Output the (X, Y) coordinate of the center of the cell containing the given text.  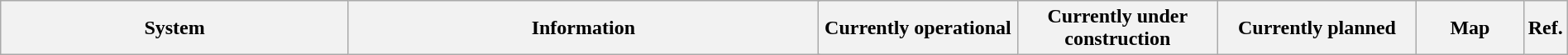
Currently under construction (1117, 28)
Information (583, 28)
System (175, 28)
Ref. (1545, 28)
Currently planned (1317, 28)
Map (1470, 28)
Currently operational (918, 28)
